Detect which cell encompasses the target text, then output its [X, Y] center coordinate. 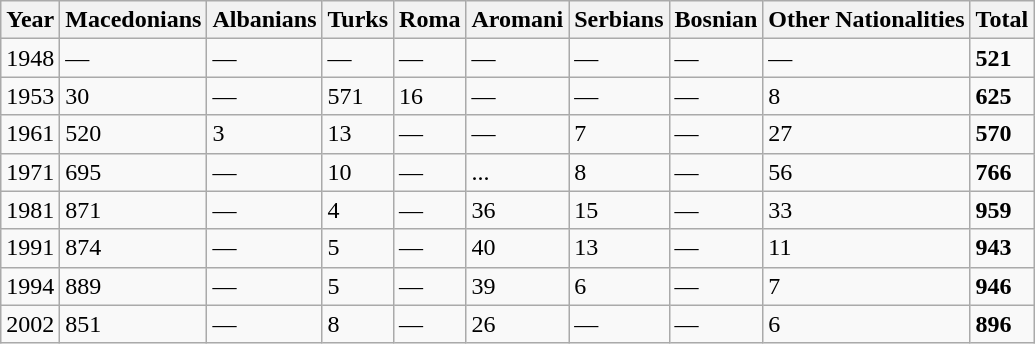
871 [134, 210]
Albanians [264, 20]
27 [866, 134]
570 [1002, 134]
30 [134, 96]
56 [866, 172]
896 [1002, 324]
1981 [30, 210]
Year [30, 20]
959 [1002, 210]
521 [1002, 58]
26 [518, 324]
1953 [30, 96]
15 [619, 210]
Serbians [619, 20]
625 [1002, 96]
943 [1002, 248]
36 [518, 210]
Aromani [518, 20]
946 [1002, 286]
889 [134, 286]
695 [134, 172]
1994 [30, 286]
Other Nationalities [866, 20]
Roma [430, 20]
851 [134, 324]
4 [358, 210]
16 [430, 96]
Bosnian [716, 20]
1948 [30, 58]
Macedonians [134, 20]
1991 [30, 248]
2002 [30, 324]
3 [264, 134]
... [518, 172]
Total [1002, 20]
874 [134, 248]
Turks [358, 20]
571 [358, 96]
1961 [30, 134]
766 [1002, 172]
11 [866, 248]
520 [134, 134]
10 [358, 172]
33 [866, 210]
39 [518, 286]
40 [518, 248]
1971 [30, 172]
